Search for the cell housing the specified text and yield its [x, y] center coordinate. 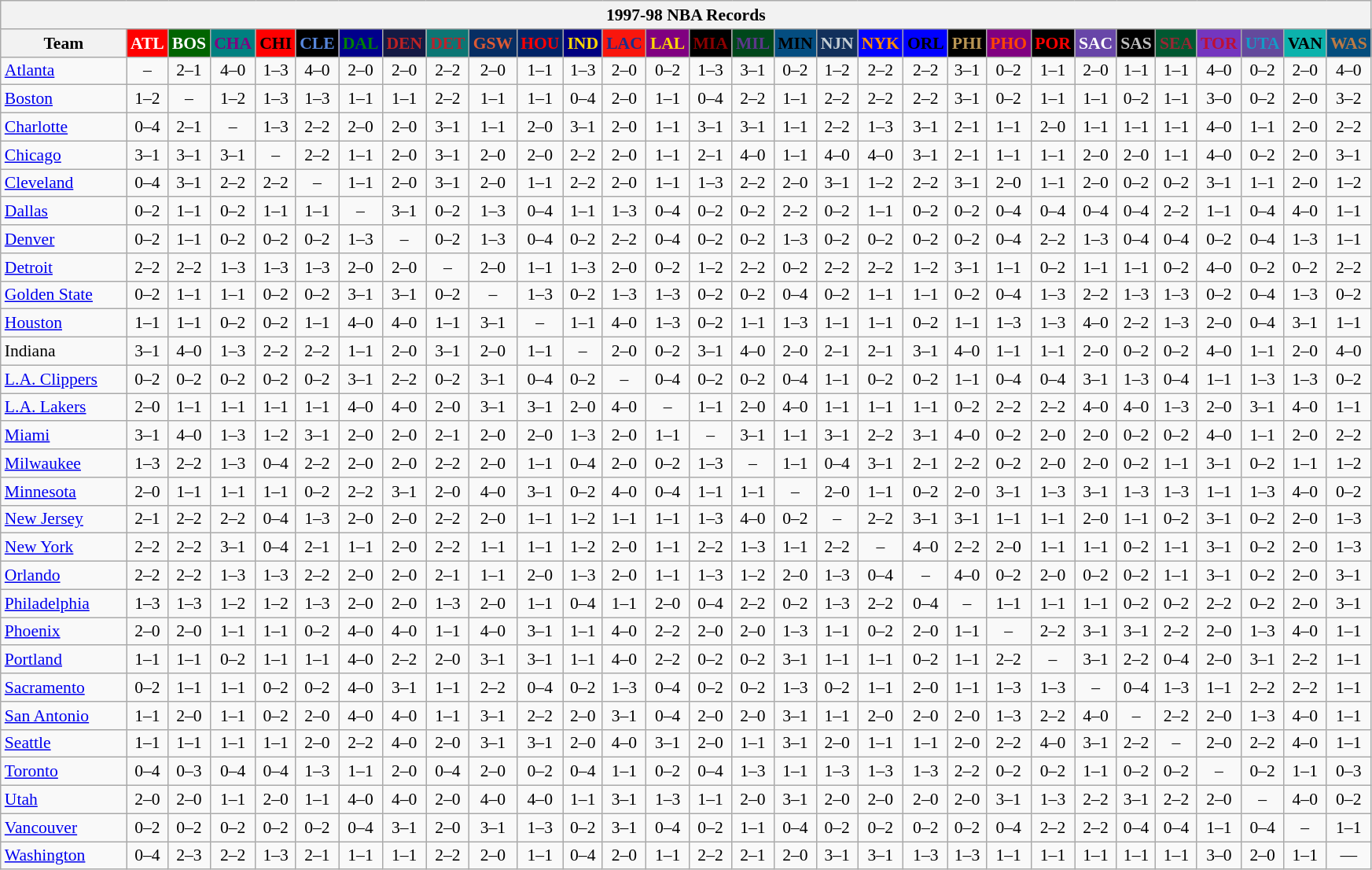
SEA [1176, 43]
Portland [64, 660]
Dallas [64, 212]
L.A. Clippers [64, 379]
— [1349, 856]
Denver [64, 239]
Detroit [64, 267]
Utah [64, 800]
SAC [1096, 43]
Miami [64, 436]
Atlanta [64, 71]
Milwaukee [64, 463]
NYK [881, 43]
GSW [494, 43]
IND [583, 43]
DET [448, 43]
New Jersey [64, 519]
Washington [64, 856]
1997-98 NBA Records [686, 15]
ATL [148, 43]
WAS [1349, 43]
Sacramento [64, 688]
HOU [539, 43]
ORL [926, 43]
Phoenix [64, 632]
BOS [189, 43]
TOR [1219, 43]
CHI [275, 43]
Seattle [64, 743]
POR [1053, 43]
Charlotte [64, 127]
San Antonio [64, 716]
NJN [837, 43]
New York [64, 547]
LAL [668, 43]
Indiana [64, 352]
Minnesota [64, 492]
Vancouver [64, 828]
Philadelphia [64, 603]
MIL [753, 43]
CLE [318, 43]
SAS [1136, 43]
PHO [1008, 43]
Toronto [64, 772]
DAL [361, 43]
Golden State [64, 295]
2–3 [189, 856]
CHA [233, 43]
LAC [624, 43]
Chicago [64, 155]
MIA [710, 43]
Boston [64, 99]
Houston [64, 323]
Orlando [64, 576]
VAN [1305, 43]
3–2 [1349, 99]
Team [64, 43]
UTA [1263, 43]
Cleveland [64, 183]
PHI [967, 43]
DEN [404, 43]
L.A. Lakers [64, 407]
MIN [795, 43]
